Find where the given text appears and provide that cell's center as (X, Y) coordinate. 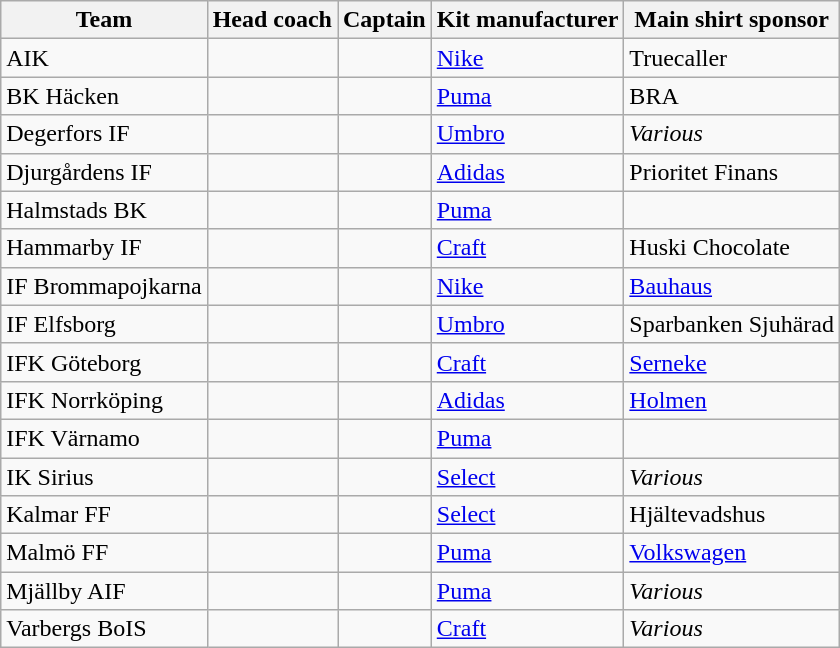
BRA (732, 96)
IFK Värnamo (104, 438)
Captain (385, 20)
Team (104, 20)
IF Brommapojkarna (104, 286)
Hjältevadshus (732, 515)
Main shirt sponsor (732, 20)
Halmstads BK (104, 210)
Djurgårdens IF (104, 172)
Kit manufacturer (528, 20)
Truecaller (732, 58)
Huski Chocolate (732, 248)
Hammarby IF (104, 248)
Kalmar FF (104, 515)
IFK Göteborg (104, 362)
AIK (104, 58)
Volkswagen (732, 553)
Head coach (272, 20)
Degerfors IF (104, 134)
BK Häcken (104, 96)
Sparbanken Sjuhärad (732, 324)
Malmö FF (104, 553)
IF Elfsborg (104, 324)
Bauhaus (732, 286)
Holmen (732, 400)
Varbergs BoIS (104, 629)
IK Sirius (104, 477)
Prioritet Finans (732, 172)
Serneke (732, 362)
Mjällby AIF (104, 591)
IFK Norrköping (104, 400)
